Extract the (X, Y) coordinate from the center of the cell holding the provided text.  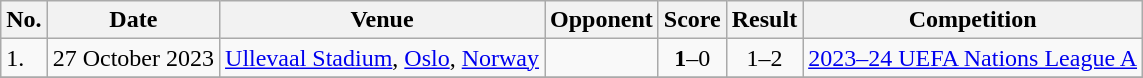
2023–24 UEFA Nations League A (973, 58)
Date (133, 20)
1–2 (764, 58)
1–0 (692, 58)
27 October 2023 (133, 58)
Result (764, 20)
Ullevaal Stadium, Oslo, Norway (382, 58)
Competition (973, 20)
Opponent (602, 20)
No. (24, 20)
Venue (382, 20)
1. (24, 58)
Score (692, 20)
